Output the (X, Y) coordinate of the center of the cell containing the given text.  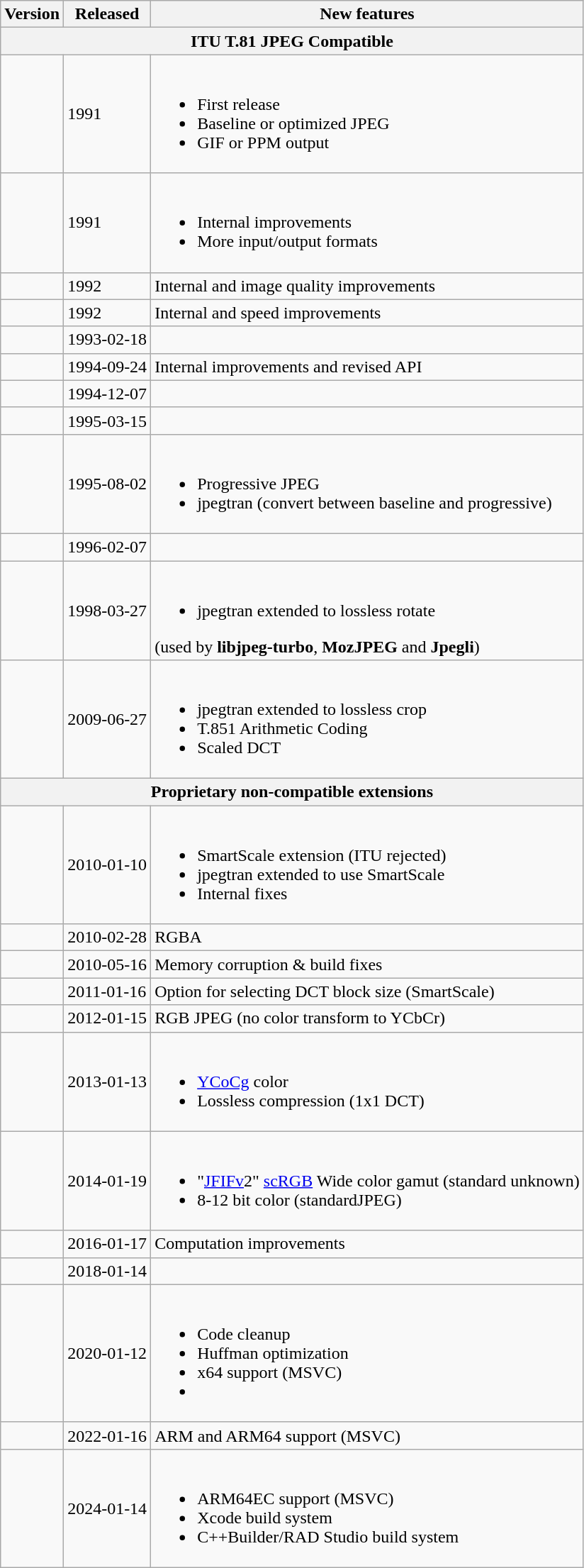
"JFIFv2" scRGB Wide color gamut (standard unknown)8-12 bit color (standardJPEG) (367, 1181)
2011-01-16 (108, 991)
jpegtran extended to lossless rotate(used by libjpeg-turbo, MozJPEG and Jpegli) (367, 610)
1995-08-02 (108, 484)
YCoCg colorLossless compression (1x1 DCT) (367, 1082)
2012-01-15 (108, 1018)
ITU T.81 JPEG Compatible (292, 41)
1996-02-07 (108, 547)
SmartScale extension (ITU rejected)jpegtran extended to use SmartScaleInternal fixes (367, 865)
Internal improvementsMore input/output formats (367, 223)
2022-01-16 (108, 1435)
Internal improvements and revised API (367, 367)
2013-01-13 (108, 1082)
1993-02-18 (108, 340)
1994-12-07 (108, 394)
1995-03-15 (108, 421)
Released (108, 14)
1994-09-24 (108, 367)
Computation improvements (367, 1244)
ARM and ARM64 support (MSVC) (367, 1435)
Option for selecting DCT block size (SmartScale) (367, 991)
2010-05-16 (108, 964)
New features (367, 14)
RGBA (367, 938)
2016-01-17 (108, 1244)
Proprietary non-compatible extensions (292, 792)
RGB JPEG (no color transform to YCbCr) (367, 1018)
Internal and image quality improvements (367, 286)
2009-06-27 (108, 719)
ARM64EC support (MSVC)Xcode build systemC++Builder/RAD Studio build system (367, 1508)
Memory corruption & build fixes (367, 964)
2010-01-10 (108, 865)
jpegtran extended to lossless cropT.851 Arithmetic CodingScaled DCT (367, 719)
Version (33, 14)
Internal and speed improvements (367, 313)
1998-03-27 (108, 610)
First releaseBaseline or optimized JPEGGIF or PPM output (367, 113)
2010-02-28 (108, 938)
2018-01-14 (108, 1271)
2024-01-14 (108, 1508)
Progressive JPEGjpegtran (convert between baseline and progressive) (367, 484)
Code cleanupHuffman optimizationx64 support (MSVC) (367, 1353)
2020-01-12 (108, 1353)
2014-01-19 (108, 1181)
